Provide the (x, y) coordinate of the cell's center where the given text is located.  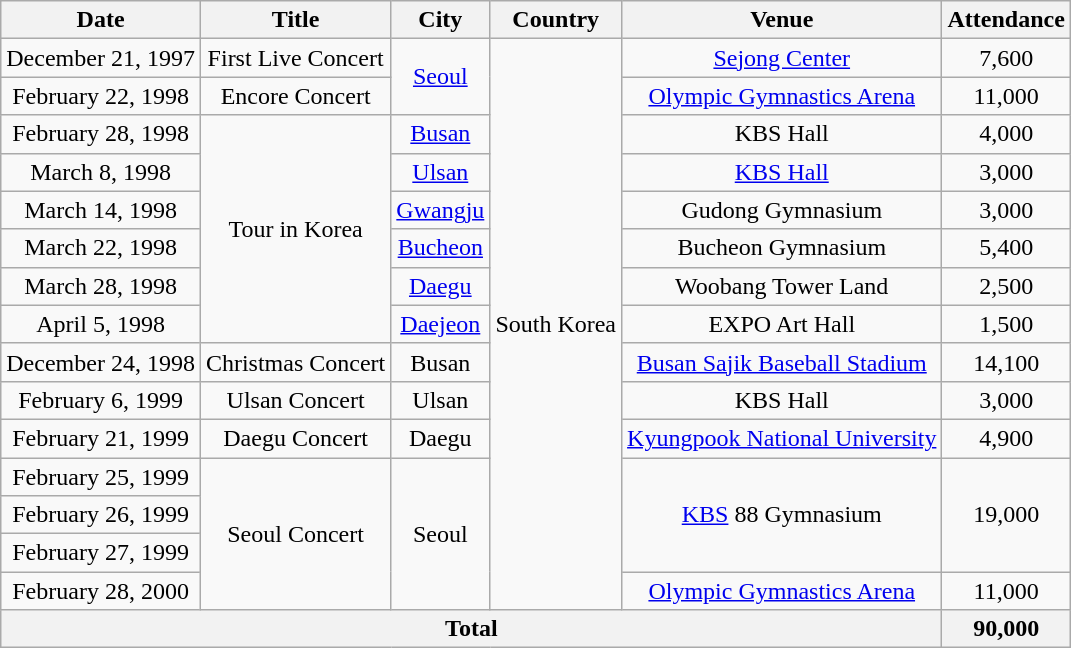
Bucheon (440, 248)
March 28, 1998 (101, 286)
KBS 88 Gymnasium (782, 515)
Bucheon Gymnasium (782, 248)
90,000 (1006, 629)
1,500 (1006, 324)
Title (295, 20)
February 28, 1998 (101, 134)
Gwangju (440, 210)
First Live Concert (295, 58)
Kyungpook National University (782, 438)
February 27, 1999 (101, 553)
14,100 (1006, 362)
Seoul Concert (295, 534)
December 24, 1998 (101, 362)
February 6, 1999 (101, 400)
Tour in Korea (295, 229)
Woobang Tower Land (782, 286)
Sejong Center (782, 58)
Busan Sajik Baseball Stadium (782, 362)
City (440, 20)
Date (101, 20)
February 28, 2000 (101, 591)
7,600 (1006, 58)
February 25, 1999 (101, 477)
March 22, 1998 (101, 248)
Attendance (1006, 20)
5,400 (1006, 248)
4,000 (1006, 134)
2,500 (1006, 286)
South Korea (556, 324)
March 14, 1998 (101, 210)
Country (556, 20)
4,900 (1006, 438)
Venue (782, 20)
February 22, 1998 (101, 96)
19,000 (1006, 515)
Gudong Gymnasium (782, 210)
April 5, 1998 (101, 324)
February 21, 1999 (101, 438)
Total (472, 629)
March 8, 1998 (101, 172)
December 21, 1997 (101, 58)
Christmas Concert (295, 362)
Daegu Concert (295, 438)
Encore Concert (295, 96)
February 26, 1999 (101, 515)
Daejeon (440, 324)
EXPO Art Hall (782, 324)
Ulsan Concert (295, 400)
